Provide the (x, y) coordinate of the cell's center where the given text is located.  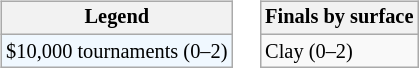
Legend (116, 18)
$10,000 tournaments (0–2) (116, 51)
Clay (0–2) (339, 51)
Finals by surface (339, 18)
